Find where the given text appears and provide that cell's center as [X, Y] coordinate. 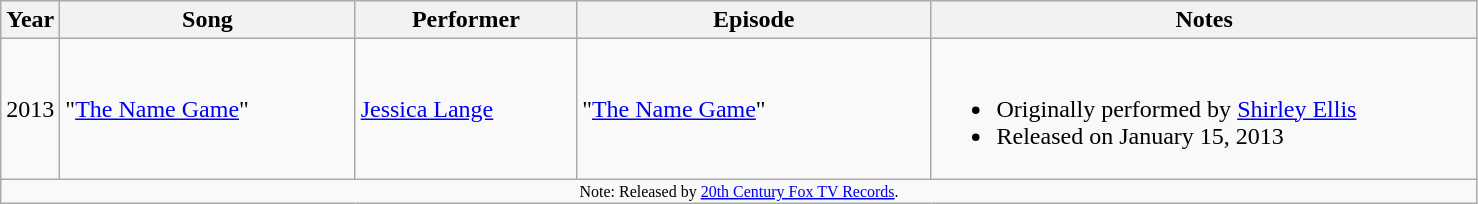
Originally performed by Shirley EllisReleased on January 15, 2013 [1204, 109]
Note: Released by 20th Century Fox TV Records. [740, 191]
Performer [466, 20]
Song [208, 20]
Episode [754, 20]
Year [30, 20]
Notes [1204, 20]
2013 [30, 109]
Jessica Lange [466, 109]
